Scan for the cell matching the given text and deliver its (X, Y) coordinate at center. 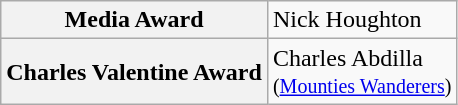
Charles Abdilla(Mounties Wanderers) (362, 72)
Media Award (134, 20)
Nick Houghton (362, 20)
Charles Valentine Award (134, 72)
